Return [X, Y] of the center of cell containing provided text 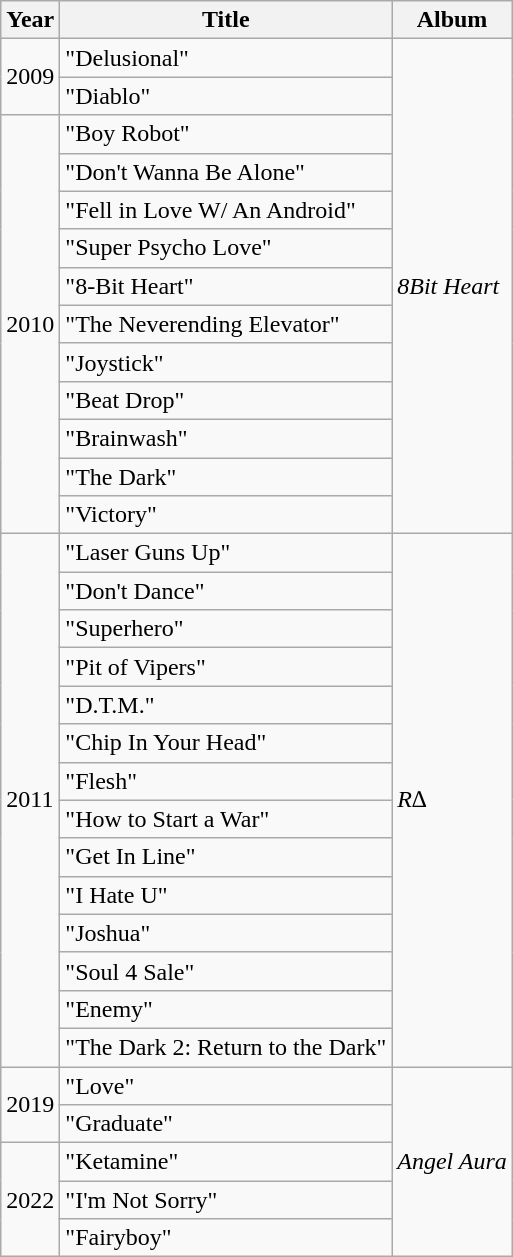
Angel Aura [452, 1161]
"Laser Guns Up" [226, 553]
"How to Start a War" [226, 819]
"Superhero" [226, 629]
R∆ [452, 800]
2009 [30, 77]
"The Dark" [226, 477]
"Joshua" [226, 933]
"Pit of Vipers" [226, 667]
"Don't Wanna Be Alone" [226, 172]
"Chip In Your Head" [226, 743]
"Joystick" [226, 362]
"Flesh" [226, 781]
"Love" [226, 1085]
"Fairyboy" [226, 1238]
"Get In Line" [226, 857]
"Soul 4 Sale" [226, 971]
"Beat Drop" [226, 400]
"The Neverending Elevator" [226, 324]
2011 [30, 800]
2010 [30, 324]
Title [226, 20]
"Victory" [226, 515]
"Diablo" [226, 96]
"Delusional" [226, 58]
"Super Psycho Love" [226, 248]
"D.T.M." [226, 705]
"8-Bit Heart" [226, 286]
"Enemy" [226, 1009]
"I Hate U" [226, 895]
"The Dark 2: Return to the Dark" [226, 1047]
Year [30, 20]
"Don't Dance" [226, 591]
"Ketamine" [226, 1162]
"I'm Not Sorry" [226, 1200]
Album [452, 20]
2022 [30, 1200]
8Bit Heart [452, 286]
2019 [30, 1104]
"Fell in Love W/ An Android" [226, 210]
"Brainwash" [226, 438]
"Boy Robot" [226, 134]
"Graduate" [226, 1124]
